Extract the (x, y) coordinate from the center of the cell holding the provided text.  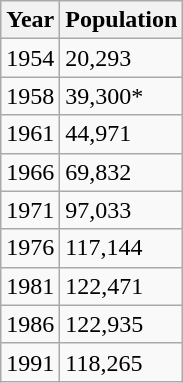
1966 (30, 172)
Year (30, 20)
20,293 (122, 58)
1971 (30, 210)
1991 (30, 362)
1976 (30, 248)
117,144 (122, 248)
1961 (30, 134)
39,300* (122, 96)
122,471 (122, 286)
Population (122, 20)
1986 (30, 324)
1958 (30, 96)
1981 (30, 286)
69,832 (122, 172)
44,971 (122, 134)
122,935 (122, 324)
1954 (30, 58)
118,265 (122, 362)
97,033 (122, 210)
